Extract the [x, y] coordinate from the center of the cell holding the provided text.  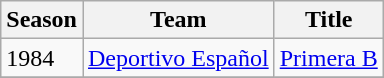
Season [42, 20]
Title [328, 20]
Deportivo Español [178, 58]
Team [178, 20]
Primera B [328, 58]
1984 [42, 58]
